From the cell containing the given text, extract its center point as [X, Y] coordinate. 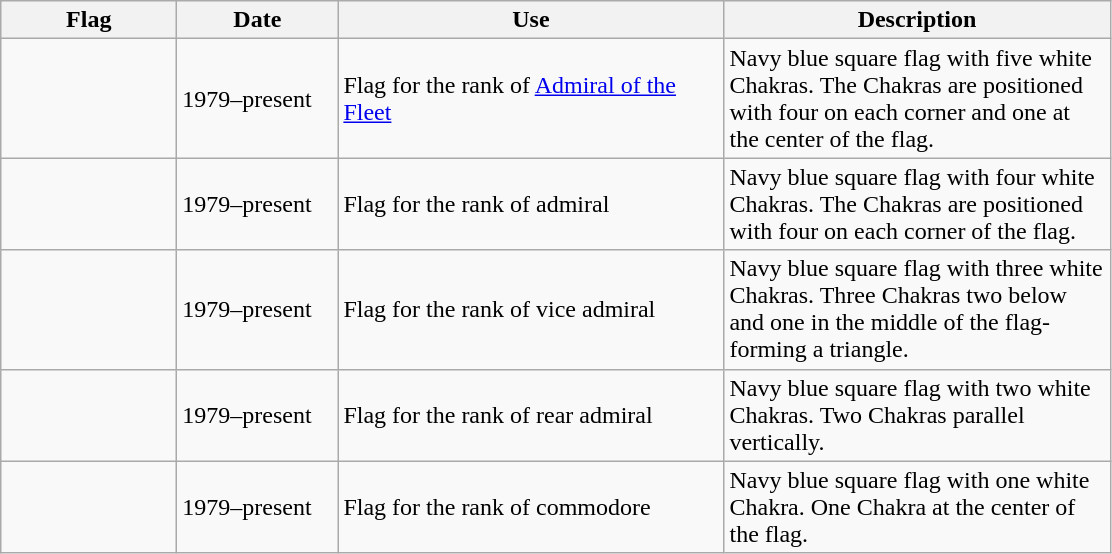
Flag [89, 20]
Flag for the rank of vice admiral [531, 310]
Description [917, 20]
Navy blue square flag with one white Chakra. One Chakra at the center of the flag. [917, 507]
Navy blue square flag with four white Chakras. The Chakras are positioned with four on each corner of the flag. [917, 204]
Flag for the rank of rear admiral [531, 415]
Use [531, 20]
Flag for the rank of admiral [531, 204]
Navy blue square flag with two white Chakras. Two Chakras parallel vertically. [917, 415]
Flag for the rank of commodore [531, 507]
Flag for the rank of Admiral of the Fleet [531, 98]
Navy blue square flag with five white Chakras. The Chakras are positioned with four on each corner and one at the center of the flag. [917, 98]
Navy blue square flag with three white Chakras. Three Chakras two below and one in the middle of the flag- forming a triangle. [917, 310]
Date [258, 20]
